Find where the given text appears and provide that cell's center as [x, y] coordinate. 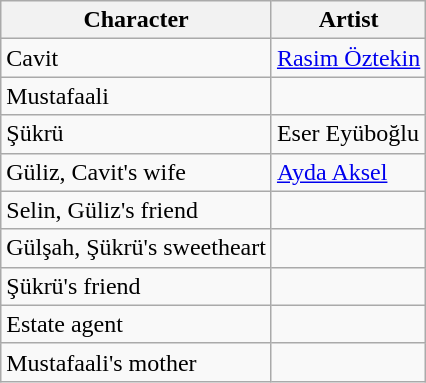
Rasim Öztekin [348, 58]
Selin, Güliz's friend [136, 210]
Artist [348, 20]
Şükrü [136, 134]
Gülşah, Şükrü's sweetheart [136, 248]
Mustafaali's mother [136, 362]
Character [136, 20]
Cavit [136, 58]
Şükrü's friend [136, 286]
Güliz, Cavit's wife [136, 172]
Ayda Aksel [348, 172]
Estate agent [136, 324]
Mustafaali [136, 96]
Eser Eyüboğlu [348, 134]
